Return the (X, Y) coordinate for the center point of the cell that contains the specified text.  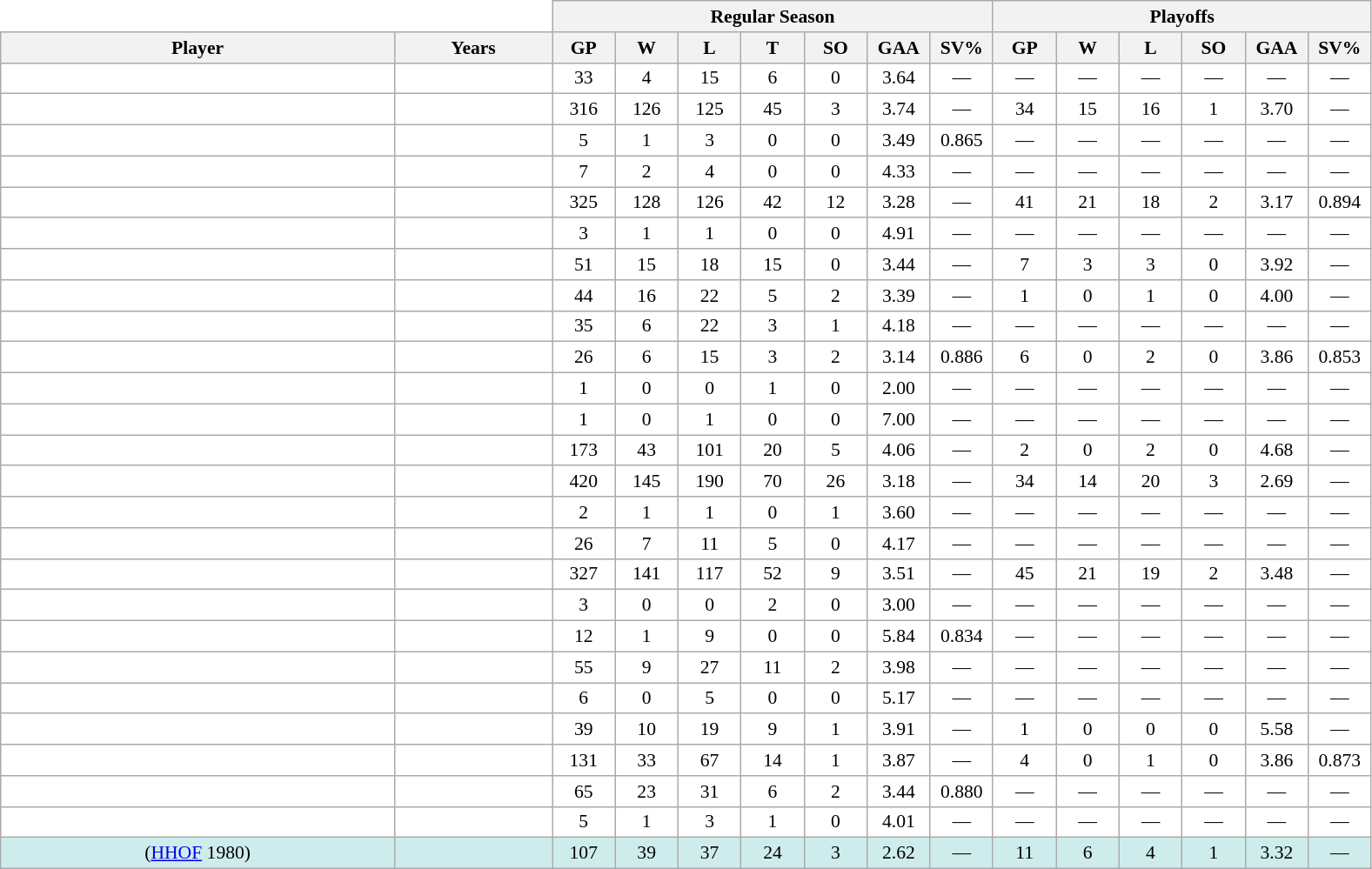
0.834 (961, 637)
Player (198, 48)
3.32 (1276, 853)
5.17 (899, 699)
Years (473, 48)
3.18 (899, 482)
35 (584, 326)
65 (584, 792)
327 (584, 574)
3.28 (899, 203)
131 (584, 760)
128 (646, 203)
117 (709, 574)
190 (709, 482)
4.68 (1276, 451)
101 (709, 451)
3.92 (1276, 264)
10 (646, 730)
27 (709, 667)
(HHOF 1980) (198, 853)
125 (709, 110)
141 (646, 574)
7.00 (899, 419)
5.58 (1276, 730)
3.49 (899, 141)
0.853 (1340, 358)
42 (773, 203)
3.87 (899, 760)
43 (646, 451)
3.60 (899, 512)
52 (773, 574)
325 (584, 203)
41 (1024, 203)
70 (773, 482)
316 (584, 110)
T (773, 48)
3.64 (899, 78)
173 (584, 451)
3.98 (899, 667)
51 (584, 264)
0.865 (961, 141)
Regular Season (773, 17)
0.886 (961, 358)
55 (584, 667)
107 (584, 853)
3.70 (1276, 110)
3.14 (899, 358)
0.894 (1340, 203)
4.33 (899, 171)
3.17 (1276, 203)
5.84 (899, 637)
2.62 (899, 853)
2.00 (899, 389)
2.69 (1276, 482)
145 (646, 482)
4.00 (1276, 296)
4.17 (899, 544)
31 (709, 792)
0.880 (961, 792)
44 (584, 296)
3.39 (899, 296)
24 (773, 853)
67 (709, 760)
37 (709, 853)
3.00 (899, 605)
3.91 (899, 730)
3.74 (899, 110)
4.06 (899, 451)
0.873 (1340, 760)
Playoffs (1181, 17)
4.01 (899, 822)
3.48 (1276, 574)
23 (646, 792)
420 (584, 482)
3.51 (899, 574)
4.18 (899, 326)
4.91 (899, 234)
